Find where the given text appears and provide that cell's center as [X, Y] coordinate. 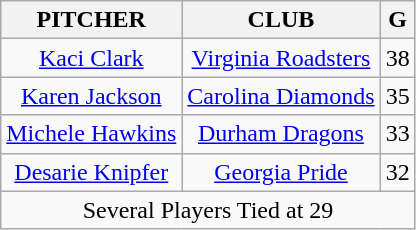
Georgia Pride [281, 172]
Desarie Knipfer [92, 172]
Carolina Diamonds [281, 96]
33 [398, 134]
PITCHER [92, 20]
Several Players Tied at 29 [208, 210]
Karen Jackson [92, 96]
CLUB [281, 20]
G [398, 20]
Michele Hawkins [92, 134]
38 [398, 58]
Durham Dragons [281, 134]
35 [398, 96]
Virginia Roadsters [281, 58]
32 [398, 172]
Kaci Clark [92, 58]
